Identify which cell holds the provided text, then report its (x, y) central coordinate. 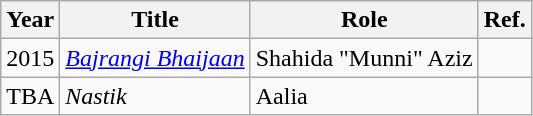
Aalia (364, 96)
Shahida "Munni" Aziz (364, 58)
Title (155, 20)
TBA (30, 96)
Role (364, 20)
Ref. (504, 20)
Nastik (155, 96)
Year (30, 20)
2015 (30, 58)
Bajrangi Bhaijaan (155, 58)
